Output the [X, Y] coordinate of the center of the cell containing the given text.  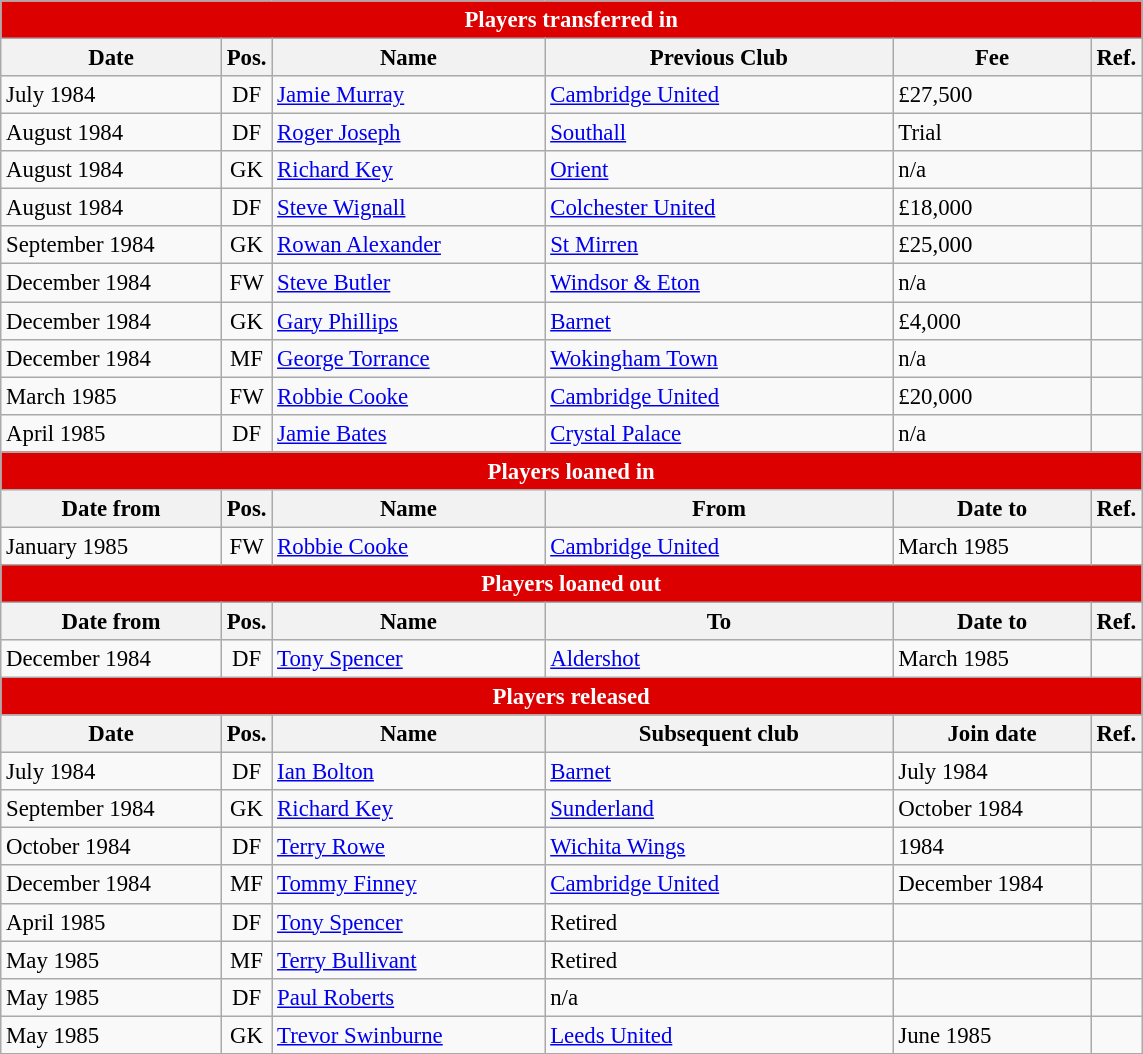
January 1985 [112, 546]
Colchester United [719, 208]
June 1985 [992, 1035]
George Torrance [408, 358]
Southall [719, 133]
Fee [992, 58]
1984 [992, 847]
Leeds United [719, 1035]
To [719, 621]
Wichita Wings [719, 847]
£25,000 [992, 245]
£20,000 [992, 396]
Terry Rowe [408, 847]
St Mirren [719, 245]
Join date [992, 734]
Orient [719, 170]
From [719, 509]
Subsequent club [719, 734]
Windsor & Eton [719, 283]
Players released [572, 697]
Previous Club [719, 58]
Sunderland [719, 809]
Jamie Murray [408, 95]
Roger Joseph [408, 133]
£18,000 [992, 208]
Trevor Swinburne [408, 1035]
Players transferred in [572, 20]
Ian Bolton [408, 772]
Jamie Bates [408, 433]
Rowan Alexander [408, 245]
Tommy Finney [408, 885]
Players loaned in [572, 471]
Aldershot [719, 659]
Trial [992, 133]
Steve Butler [408, 283]
Steve Wignall [408, 208]
£4,000 [992, 321]
Terry Bullivant [408, 960]
£27,500 [992, 95]
Gary Phillips [408, 321]
Crystal Palace [719, 433]
Players loaned out [572, 584]
Wokingham Town [719, 358]
Paul Roberts [408, 997]
